Identify which cell holds the provided text, then report its (x, y) central coordinate. 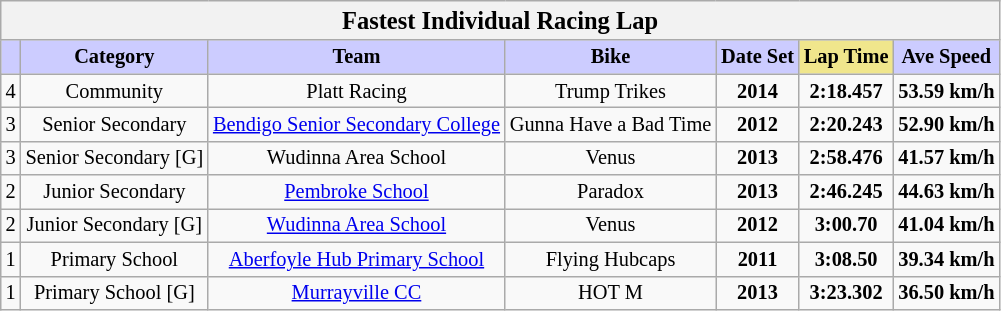
Flying Hubcaps (610, 259)
53.59 km/h (946, 91)
44.63 km/h (946, 192)
4 (11, 91)
36.50 km/h (946, 293)
3:23.302 (846, 293)
Bike (610, 57)
Primary School [G] (114, 293)
Ave Speed (946, 57)
HOT M (610, 293)
Gunna Have a Bad Time (610, 124)
Paradox (610, 192)
Pembroke School (356, 192)
2014 (758, 91)
Community (114, 91)
2:58.476 (846, 158)
Category (114, 57)
Lap Time (846, 57)
Date Set (758, 57)
Senior Secondary (114, 124)
Murrayville CC (356, 293)
Junior Secondary [G] (114, 225)
52.90 km/h (946, 124)
Bendigo Senior Secondary College (356, 124)
Team (356, 57)
2:46.245 (846, 192)
39.34 km/h (946, 259)
2011 (758, 259)
41.57 km/h (946, 158)
Platt Racing (356, 91)
3:00.70 (846, 225)
Aberfoyle Hub Primary School (356, 259)
2:18.457 (846, 91)
Trump Trikes (610, 91)
Primary School (114, 259)
Fastest Individual Racing Lap (500, 20)
Senior Secondary [G] (114, 158)
41.04 km/h (946, 225)
2:20.243 (846, 124)
Junior Secondary (114, 192)
3:08.50 (846, 259)
